Determine the [x, y] coordinate at the center of the cell enclosing the given text.  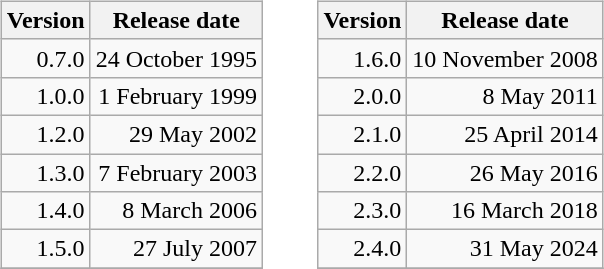
7 February 2003 [176, 173]
8 May 2011 [505, 96]
25 April 2014 [505, 134]
2.1.0 [362, 134]
2.2.0 [362, 173]
1 February 1999 [176, 96]
8 March 2006 [176, 211]
2.4.0 [362, 249]
1.2.0 [46, 134]
1.4.0 [46, 211]
1.0.0 [46, 96]
16 March 2018 [505, 211]
2.0.0 [362, 96]
2.3.0 [362, 211]
0.7.0 [46, 58]
10 November 2008 [505, 58]
31 May 2024 [505, 249]
1.5.0 [46, 249]
29 May 2002 [176, 134]
1.6.0 [362, 58]
1.3.0 [46, 173]
27 July 2007 [176, 249]
26 May 2016 [505, 173]
24 October 1995 [176, 58]
